Scan for the cell matching the given text and deliver its (X, Y) coordinate at center. 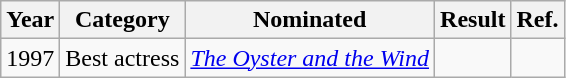
Ref. (538, 20)
Year (30, 20)
The Oyster and the Wind (310, 58)
Result (473, 20)
1997 (30, 58)
Nominated (310, 20)
Category (122, 20)
Best actress (122, 58)
